Capture the cell that displays the provided text and extract its (x, y) central coordinate. 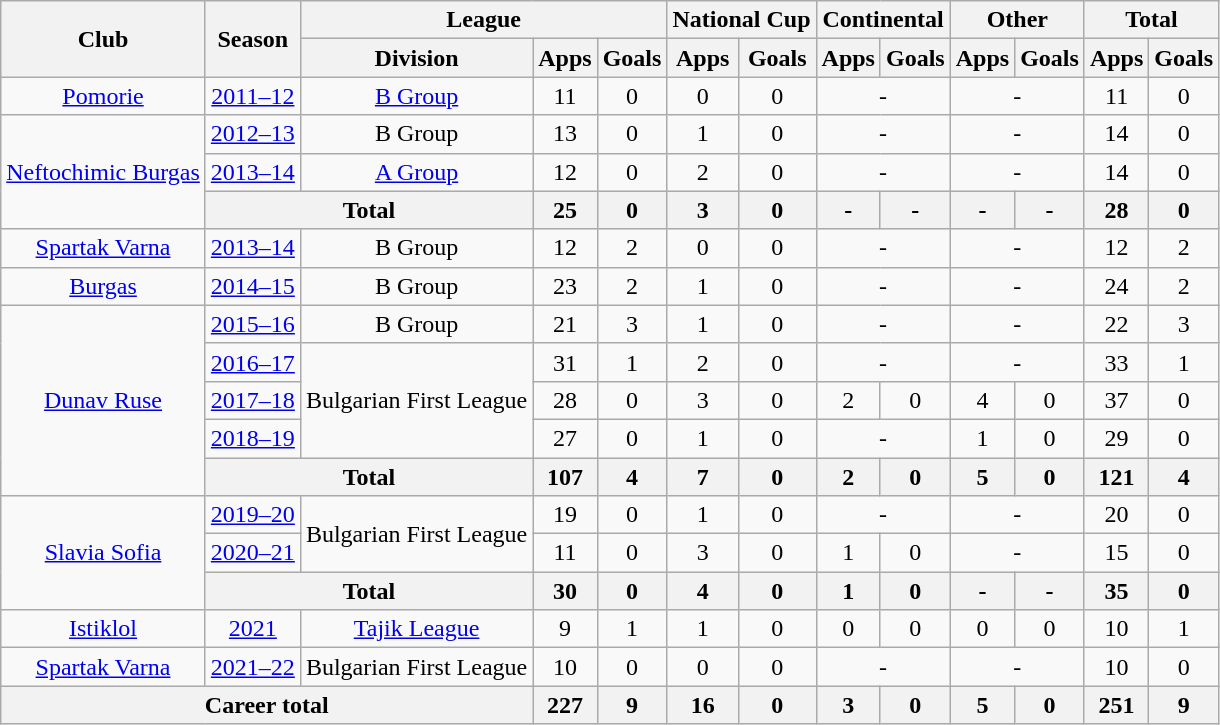
33 (1116, 362)
2017–18 (252, 400)
251 (1116, 705)
29 (1116, 438)
Slavia Sofia (104, 553)
121 (1116, 477)
25 (565, 210)
National Cup (742, 20)
2011–12 (252, 96)
16 (703, 705)
2014–15 (252, 286)
24 (1116, 286)
2021 (252, 629)
30 (565, 591)
31 (565, 362)
Season (252, 39)
22 (1116, 324)
Burgas (104, 286)
19 (565, 515)
37 (1116, 400)
Dunav Ruse (104, 400)
Istiklol (104, 629)
15 (1116, 553)
Pomorie (104, 96)
35 (1116, 591)
2018–19 (252, 438)
2015–16 (252, 324)
2019–20 (252, 515)
Division (416, 58)
A Group (416, 172)
107 (565, 477)
Neftochimic Burgas (104, 172)
Club (104, 39)
21 (565, 324)
2020–21 (252, 553)
Tajik League (416, 629)
Other (1017, 20)
2012–13 (252, 134)
13 (565, 134)
23 (565, 286)
7 (703, 477)
Career total (267, 705)
2016–17 (252, 362)
Continental (883, 20)
20 (1116, 515)
227 (565, 705)
27 (565, 438)
2021–22 (252, 667)
League (484, 20)
